Pinpoint the cell where the given text exists, returning its (X, Y) midpoint coordinate. 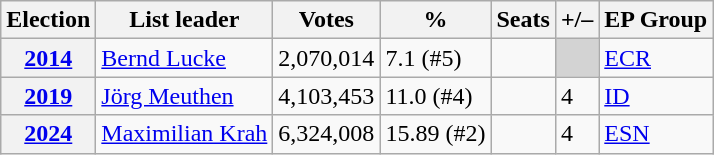
11.0 (#4) (436, 96)
15.89 (#2) (436, 134)
Election (48, 20)
2014 (48, 58)
4,103,453 (326, 96)
2,070,014 (326, 58)
7.1 (#5) (436, 58)
% (436, 20)
ECR (656, 58)
2024 (48, 134)
List leader (184, 20)
+/– (576, 20)
Bernd Lucke (184, 58)
6,324,008 (326, 134)
Jörg Meuthen (184, 96)
EP Group (656, 20)
ESN (656, 134)
2019 (48, 96)
ID (656, 96)
Votes (326, 20)
Maximilian Krah (184, 134)
Seats (523, 20)
